Capture the cell that displays the provided text and extract its (x, y) central coordinate. 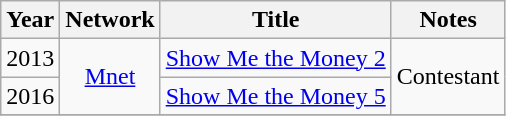
Contestant (448, 77)
2013 (30, 58)
Year (30, 20)
2016 (30, 96)
Network (110, 20)
Title (276, 20)
Show Me the Money 5 (276, 96)
Show Me the Money 2 (276, 58)
Notes (448, 20)
Mnet (110, 77)
